Identify which cell holds the provided text, then report its (x, y) central coordinate. 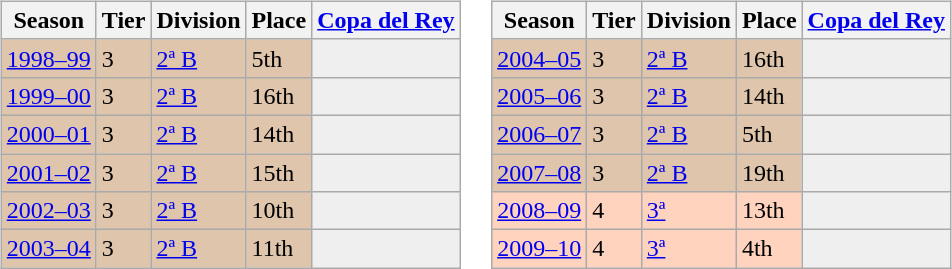
15th (279, 173)
2007–08 (540, 173)
1999–00 (48, 96)
2002–03 (48, 211)
11th (279, 249)
2000–01 (48, 134)
2008–09 (540, 211)
2003–04 (48, 249)
13th (769, 211)
10th (279, 211)
4th (769, 249)
2006–07 (540, 134)
19th (769, 173)
1998–99 (48, 58)
2005–06 (540, 96)
2009–10 (540, 249)
2004–05 (540, 58)
2001–02 (48, 173)
